Provide the [X, Y] coordinate of the cell's center where the given text is located.  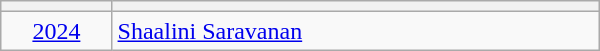
Shaalini Saravanan [356, 31]
2024 [56, 31]
